Identify which cell holds the provided text, then report its [X, Y] central coordinate. 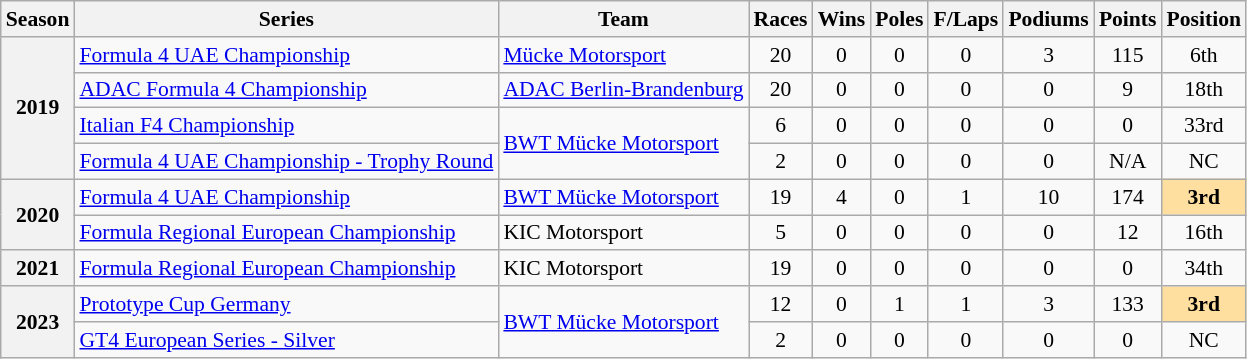
115 [1128, 55]
2023 [38, 322]
6th [1204, 55]
2019 [38, 108]
ADAC Berlin-Brandenburg [623, 90]
4 [842, 197]
Podiums [1048, 19]
ADAC Formula 4 Championship [286, 90]
Mücke Motorsport [623, 55]
N/A [1128, 162]
Italian F4 Championship [286, 126]
GT4 European Series - Silver [286, 340]
10 [1048, 197]
Poles [899, 19]
16th [1204, 233]
33rd [1204, 126]
Season [38, 19]
Position [1204, 19]
Points [1128, 19]
6 [780, 126]
Wins [842, 19]
34th [1204, 269]
18th [1204, 90]
F/Laps [966, 19]
2021 [38, 269]
Series [286, 19]
Formula 4 UAE Championship - Trophy Round [286, 162]
Races [780, 19]
Team [623, 19]
5 [780, 233]
2020 [38, 214]
Prototype Cup Germany [286, 304]
174 [1128, 197]
133 [1128, 304]
9 [1128, 90]
